Return [x, y] of the center of cell containing provided text 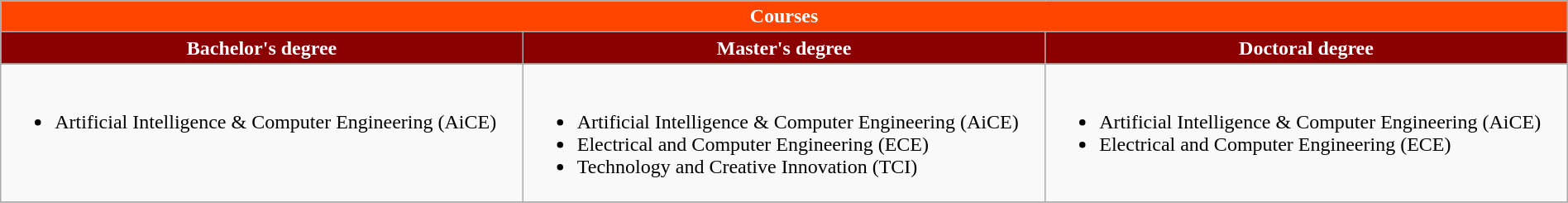
Master's degree [784, 48]
Bachelor's degree [262, 48]
Artificial Intelligence & Computer Engineering (AiCE) Electrical and Computer Engineering (ECE) Technology and Creative Innovation (TCI) [784, 133]
Doctoral degree [1307, 48]
Courses [784, 17]
Artificial Intelligence & Computer Engineering (AiCE) [262, 133]
Artificial Intelligence & Computer Engineering (AiCE) Electrical and Computer Engineering (ECE) [1307, 133]
